Capture the cell that displays the provided text and extract its [X, Y] central coordinate. 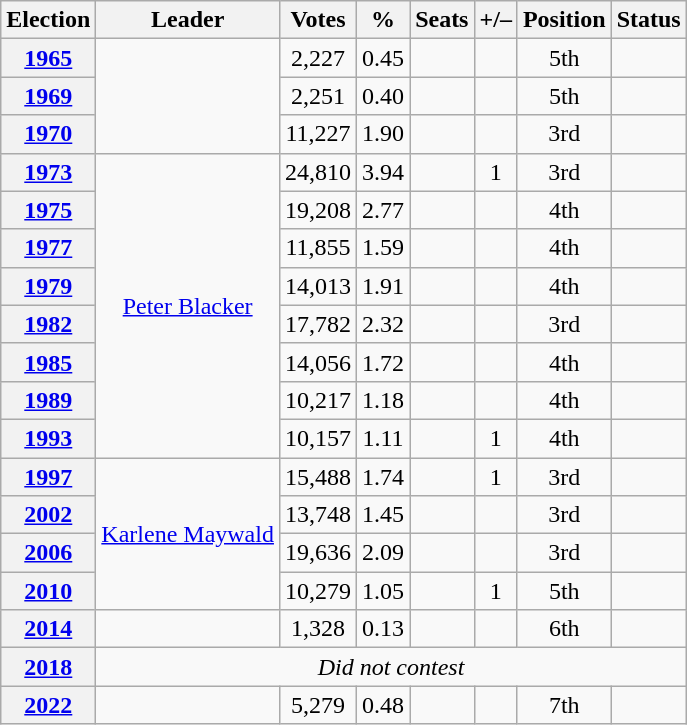
2006 [48, 553]
2,251 [318, 96]
1.45 [384, 515]
1.05 [384, 591]
0.13 [384, 629]
% [384, 20]
1979 [48, 286]
1973 [48, 172]
Karlene Maywald [188, 534]
2022 [48, 705]
10,279 [318, 591]
1,328 [318, 629]
Did not contest [391, 667]
2014 [48, 629]
0.45 [384, 58]
19,636 [318, 553]
1969 [48, 96]
2002 [48, 515]
Votes [318, 20]
Election [48, 20]
0.48 [384, 705]
10,157 [318, 438]
11,227 [318, 134]
5,279 [318, 705]
1.91 [384, 286]
14,013 [318, 286]
1.18 [384, 400]
1997 [48, 477]
3.94 [384, 172]
1.72 [384, 362]
1.74 [384, 477]
Seats [442, 20]
Peter Blacker [188, 305]
1970 [48, 134]
24,810 [318, 172]
2010 [48, 591]
1.59 [384, 248]
11,855 [318, 248]
13,748 [318, 515]
0.40 [384, 96]
1.90 [384, 134]
1977 [48, 248]
15,488 [318, 477]
10,217 [318, 400]
2.09 [384, 553]
6th [564, 629]
1.11 [384, 438]
19,208 [318, 210]
+/– [496, 20]
1989 [48, 400]
1985 [48, 362]
14,056 [318, 362]
1982 [48, 324]
2018 [48, 667]
Status [648, 20]
1993 [48, 438]
7th [564, 705]
2.32 [384, 324]
1965 [48, 58]
Leader [188, 20]
1975 [48, 210]
2,227 [318, 58]
17,782 [318, 324]
2.77 [384, 210]
Position [564, 20]
